Find where the given text appears and provide that cell's center as [X, Y] coordinate. 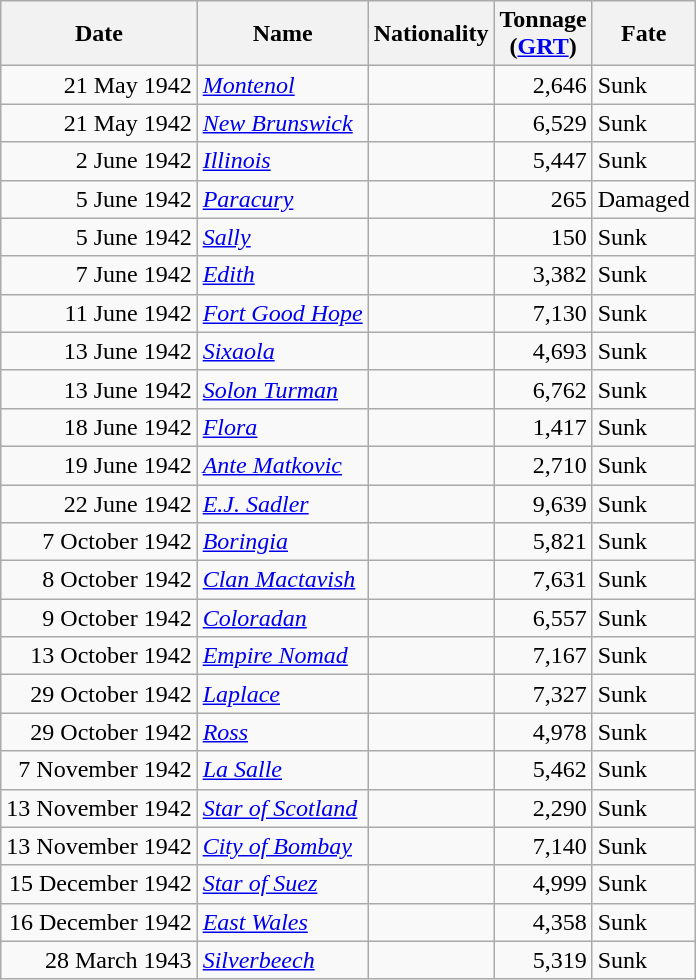
2,290 [543, 808]
5,319 [543, 960]
6,557 [543, 618]
9 October 1942 [99, 618]
8 October 1942 [99, 580]
Tonnage(GRT) [543, 34]
5,462 [543, 770]
7 October 1942 [99, 542]
Boringia [282, 542]
9,639 [543, 503]
28 March 1943 [99, 960]
Damaged [644, 199]
6,529 [543, 123]
New Brunswick [282, 123]
265 [543, 199]
5,447 [543, 161]
7,631 [543, 580]
Sixaola [282, 351]
15 December 1942 [99, 884]
Clan Mactavish [282, 580]
La Salle [282, 770]
Illinois [282, 161]
Flora [282, 427]
7,327 [543, 694]
Empire Nomad [282, 656]
2,710 [543, 465]
Name [282, 34]
6,762 [543, 389]
7,140 [543, 846]
E.J. Sadler [282, 503]
Coloradan [282, 618]
Paracury [282, 199]
5,821 [543, 542]
7 June 1942 [99, 275]
Ante Matkovic [282, 465]
2 June 1942 [99, 161]
7,130 [543, 313]
Solon Turman [282, 389]
1,417 [543, 427]
Sally [282, 237]
4,978 [543, 732]
East Wales [282, 922]
11 June 1942 [99, 313]
Fort Good Hope [282, 313]
16 December 1942 [99, 922]
Laplace [282, 694]
City of Bombay [282, 846]
13 October 1942 [99, 656]
22 June 1942 [99, 503]
18 June 1942 [99, 427]
Star of Suez [282, 884]
4,358 [543, 922]
Star of Scotland [282, 808]
Ross [282, 732]
Nationality [431, 34]
4,693 [543, 351]
150 [543, 237]
Fate [644, 34]
7 November 1942 [99, 770]
Silverbeech [282, 960]
Edith [282, 275]
Date [99, 34]
19 June 1942 [99, 465]
2,646 [543, 85]
3,382 [543, 275]
4,999 [543, 884]
7,167 [543, 656]
Montenol [282, 85]
